Locate the cell with the specified text and output its (X, Y) center coordinate. 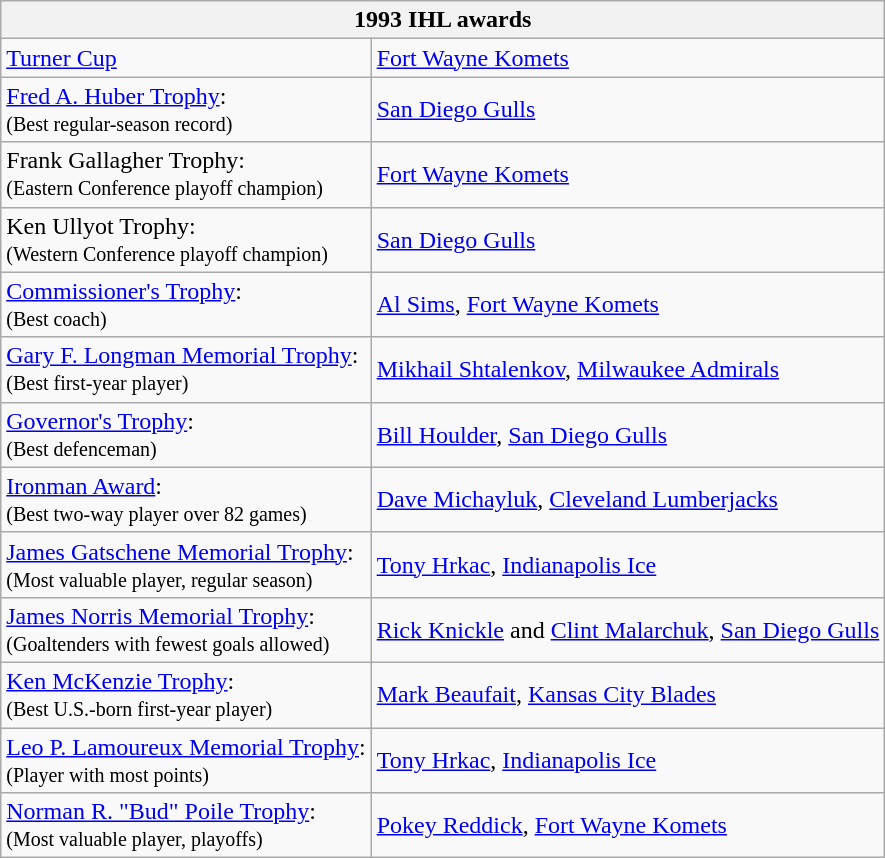
Turner Cup (186, 58)
Norman R. "Bud" Poile Trophy:(Most valuable player, playoffs) (186, 826)
Mark Beaufait, Kansas City Blades (628, 694)
Ken Ullyot Trophy: (Western Conference playoff champion) (186, 240)
Commissioner's Trophy:(Best coach) (186, 304)
Mikhail Shtalenkov, Milwaukee Admirals (628, 370)
James Norris Memorial Trophy:(Goaltenders with fewest goals allowed) (186, 630)
Gary F. Longman Memorial Trophy:(Best first-year player) (186, 370)
Ironman Award:(Best two-way player over 82 games) (186, 500)
Governor's Trophy:(Best defenceman) (186, 434)
Fred A. Huber Trophy:(Best regular-season record) (186, 110)
Frank Gallagher Trophy:(Eastern Conference playoff champion) (186, 174)
Bill Houlder, San Diego Gulls (628, 434)
1993 IHL awards (443, 20)
Al Sims, Fort Wayne Komets (628, 304)
Dave Michayluk, Cleveland Lumberjacks (628, 500)
Leo P. Lamoureux Memorial Trophy:(Player with most points) (186, 760)
Ken McKenzie Trophy:(Best U.S.-born first-year player) (186, 694)
Rick Knickle and Clint Malarchuk, San Diego Gulls (628, 630)
Pokey Reddick, Fort Wayne Komets (628, 826)
James Gatschene Memorial Trophy:(Most valuable player, regular season) (186, 564)
